Locate the cell with the specified text and output its (X, Y) center coordinate. 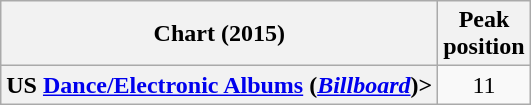
Peakposition (484, 34)
US Dance/Electronic Albums (Billboard)> (220, 85)
Chart (2015) (220, 34)
11 (484, 85)
